Search for the cell housing the specified text and yield its (X, Y) center coordinate. 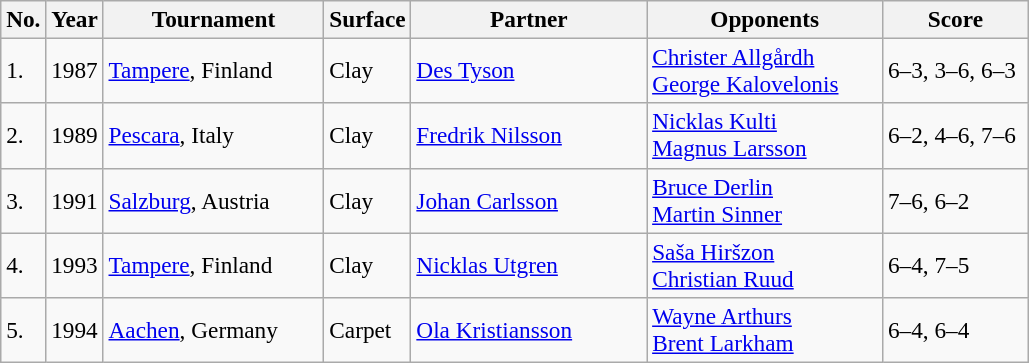
Year (74, 19)
Des Tyson (529, 70)
6–4, 6–4 (956, 330)
Bruce Derlin Martin Sinner (765, 200)
Surface (368, 19)
Pescara, Italy (214, 136)
Ola Kristiansson (529, 330)
Tournament (214, 19)
Wayne Arthurs Brent Larkham (765, 330)
6–4, 7–5 (956, 264)
4. (24, 264)
Score (956, 19)
1991 (74, 200)
1987 (74, 70)
No. (24, 19)
Opponents (765, 19)
Johan Carlsson (529, 200)
Christer Allgårdh George Kalovelonis (765, 70)
7–6, 6–2 (956, 200)
Carpet (368, 330)
Saša Hiršzon Christian Ruud (765, 264)
2. (24, 136)
5. (24, 330)
1989 (74, 136)
6–2, 4–6, 7–6 (956, 136)
3. (24, 200)
Aachen, Germany (214, 330)
Nicklas Kulti Magnus Larsson (765, 136)
Fredrik Nilsson (529, 136)
1. (24, 70)
Partner (529, 19)
1993 (74, 264)
Salzburg, Austria (214, 200)
Nicklas Utgren (529, 264)
1994 (74, 330)
6–3, 3–6, 6–3 (956, 70)
